For the text-containing cell, return its midpoint in [X, Y] coordinate format. 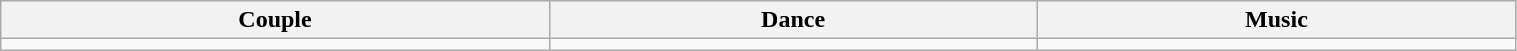
Dance [793, 20]
Music [1276, 20]
Couple [276, 20]
